For the text-containing cell, return its midpoint in [x, y] coordinate format. 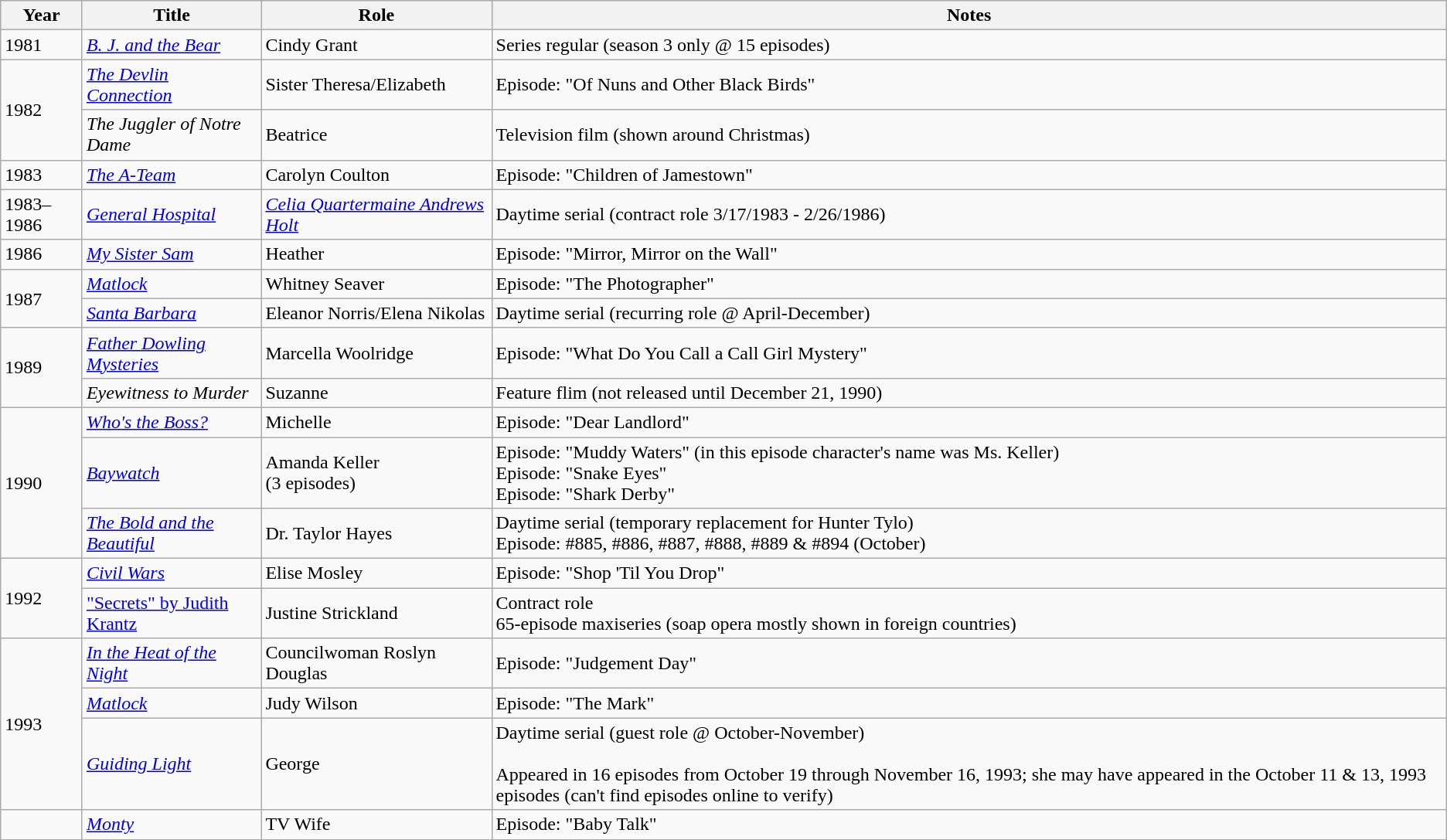
1987 [42, 298]
Television film (shown around Christmas) [969, 134]
Episode: "Of Nuns and Other Black Birds" [969, 85]
Father Dowling Mysteries [172, 352]
The Devlin Connection [172, 85]
Episode: "Baby Talk" [969, 825]
Series regular (season 3 only @ 15 episodes) [969, 45]
The A-Team [172, 175]
Guiding Light [172, 763]
Daytime serial (temporary replacement for Hunter Tylo)Episode: #885, #886, #887, #888, #889 & #894 (October) [969, 533]
1986 [42, 254]
Daytime serial (recurring role @ April-December) [969, 313]
Elise Mosley [376, 573]
Celia Quartermaine Andrews Holt [376, 215]
Episode: "The Photographer" [969, 284]
Marcella Woolridge [376, 352]
1981 [42, 45]
Sister Theresa/Elizabeth [376, 85]
Role [376, 15]
1982 [42, 110]
TV Wife [376, 825]
Episode: "Mirror, Mirror on the Wall" [969, 254]
Whitney Seaver [376, 284]
1983 [42, 175]
Episode: "Judgement Day" [969, 663]
Civil Wars [172, 573]
In the Heat of the Night [172, 663]
George [376, 763]
Dr. Taylor Hayes [376, 533]
1993 [42, 724]
Episode: "What Do You Call a Call Girl Mystery" [969, 352]
General Hospital [172, 215]
Episode: "Shop 'Til You Drop" [969, 573]
The Bold and the Beautiful [172, 533]
Contract role65-episode maxiseries (soap opera mostly shown in foreign countries) [969, 614]
Santa Barbara [172, 313]
Monty [172, 825]
1990 [42, 482]
Cindy Grant [376, 45]
"Secrets" by Judith Krantz [172, 614]
Carolyn Coulton [376, 175]
Episode: "Children of Jamestown" [969, 175]
Year [42, 15]
Suzanne [376, 393]
Title [172, 15]
Heather [376, 254]
Eyewitness to Murder [172, 393]
1983–1986 [42, 215]
Daytime serial (contract role 3/17/1983 - 2/26/1986) [969, 215]
The Juggler of Notre Dame [172, 134]
1989 [42, 368]
Baywatch [172, 473]
Beatrice [376, 134]
Michelle [376, 422]
Judy Wilson [376, 703]
B. J. and the Bear [172, 45]
My Sister Sam [172, 254]
Who's the Boss? [172, 422]
Councilwoman Roslyn Douglas [376, 663]
Amanda Keller(3 episodes) [376, 473]
Notes [969, 15]
Episode: "Muddy Waters" (in this episode character's name was Ms. Keller)Episode: "Snake Eyes"Episode: "Shark Derby" [969, 473]
Episode: "Dear Landlord" [969, 422]
Eleanor Norris/Elena Nikolas [376, 313]
Episode: "The Mark" [969, 703]
Justine Strickland [376, 614]
1992 [42, 598]
Feature flim (not released until December 21, 1990) [969, 393]
